Output the [x, y] coordinate of the center of the cell containing the given text.  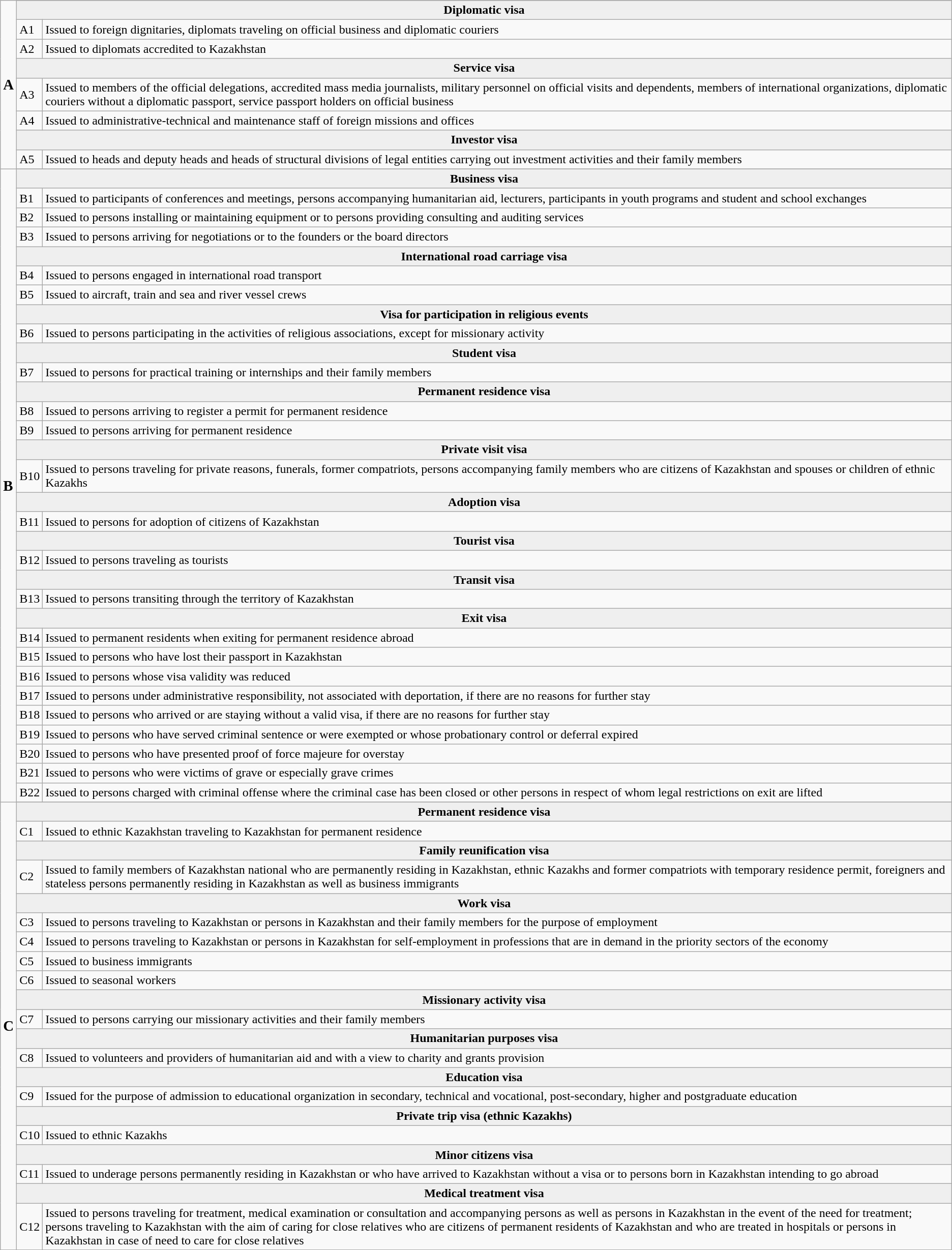
B [9, 485]
C3 [29, 922]
B8 [29, 411]
A4 [29, 121]
Diplomatic visa [484, 10]
Issued to persons whose visa validity was reduced [497, 676]
B4 [29, 276]
Issued to aircraft, train and sea and river vessel crews [497, 295]
Service visa [484, 68]
C [9, 1026]
Issued to persons for adoption of citizens of Kazakhstan [497, 521]
Tourist visa [484, 541]
Medical treatment visa [484, 1193]
Issued to ethnic Kazakhstan traveling to Kazakhstan for permanent residence [497, 831]
B18 [29, 715]
A2 [29, 49]
Issued to persons traveling to Kazakhstan or persons in Kazakhstan and their family members for the purpose of employment [497, 922]
B11 [29, 521]
Issued to persons for practical training or internships and their family members [497, 372]
B21 [29, 773]
Issued to permanent residents when exiting for permanent residence abroad [497, 638]
Issued to persons who arrived or are staying without a valid visa, if there are no reasons for further stay [497, 715]
Private trip visa (ethnic Kazakhs) [484, 1116]
B17 [29, 696]
B7 [29, 372]
A5 [29, 159]
Issued to persons participating in the activities of religious associations, except for missionary activity [497, 334]
B22 [29, 792]
Issued to ethnic Kazakhs [497, 1135]
C12 [29, 1227]
International road carriage visa [484, 256]
Exit visa [484, 618]
B5 [29, 295]
C1 [29, 831]
B1 [29, 198]
Issued to administrative-technical and maintenance staff of foreign missions and offices [497, 121]
B15 [29, 657]
Education visa [484, 1077]
A [9, 85]
Issued to seasonal workers [497, 980]
Issued to persons under administrative responsibility, not associated with deportation, if there are no reasons for further stay [497, 696]
B12 [29, 560]
Issued to persons arriving for negotiations or to the founders or the board directors [497, 236]
B19 [29, 734]
Issued to persons transiting through the territory of Kazakhstan [497, 599]
C4 [29, 942]
Issued to heads and deputy heads and heads of structural divisions of legal entities carrying out investment activities and their family members [497, 159]
Issued to persons arriving for permanent residence [497, 430]
Issued to business immigrants [497, 961]
B16 [29, 676]
C11 [29, 1174]
Family reunification visa [484, 850]
Issued to foreign dignitaries, diplomats traveling on official business and diplomatic couriers [497, 29]
Private visit visa [484, 450]
Issued to persons who have presented proof of force majeure for overstay [497, 754]
A3 [29, 95]
Investor visa [484, 140]
Humanitarian purposes visa [484, 1038]
Student visa [484, 353]
Business visa [484, 178]
B14 [29, 638]
Transit visa [484, 579]
C8 [29, 1058]
Work visa [484, 903]
C2 [29, 877]
Issued to persons installing or maintaining equipment or to persons providing consulting and auditing services [497, 217]
Minor citizens visa [484, 1154]
Issued to persons engaged in international road transport [497, 276]
Missionary activity visa [484, 1000]
Issued to persons who have lost their passport in Kazakhstan [497, 657]
B9 [29, 430]
B2 [29, 217]
B20 [29, 754]
Adoption visa [484, 502]
Issued to persons carrying our missionary activities and their family members [497, 1019]
C7 [29, 1019]
Issued to diplomats accredited to Kazakhstan [497, 49]
C10 [29, 1135]
B6 [29, 334]
C9 [29, 1096]
C6 [29, 980]
Issued to persons traveling as tourists [497, 560]
B10 [29, 476]
Issued to persons who were victims of grave or especially grave crimes [497, 773]
C5 [29, 961]
B3 [29, 236]
Issued to persons who have served criminal sentence or were exempted or whose probationary control or deferral expired [497, 734]
Issued to persons arriving to register a permit for permanent residence [497, 411]
B13 [29, 599]
Issued to volunteers and providers of humanitarian aid and with a view to charity and grants provision [497, 1058]
Visa for participation in religious events [484, 314]
A1 [29, 29]
